Find where the given text appears and provide that cell's center as [x, y] coordinate. 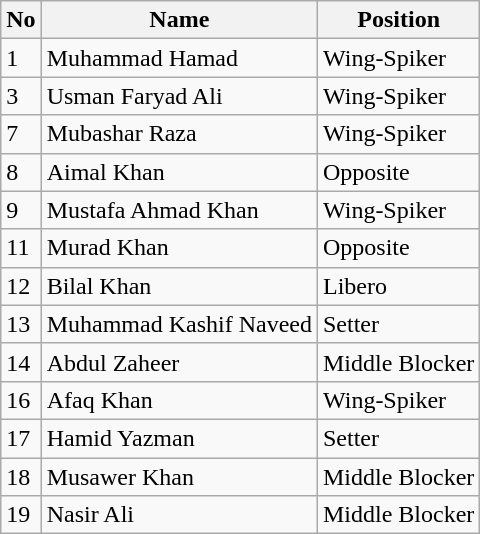
Aimal Khan [179, 172]
Position [398, 20]
Muhammad Kashif Naveed [179, 324]
1 [21, 58]
Name [179, 20]
8 [21, 172]
12 [21, 286]
Libero [398, 286]
Usman Faryad Ali [179, 96]
3 [21, 96]
18 [21, 477]
Mubashar Raza [179, 134]
16 [21, 400]
Afaq Khan [179, 400]
9 [21, 210]
Muhammad Hamad [179, 58]
Musawer Khan [179, 477]
13 [21, 324]
Nasir Ali [179, 515]
Abdul Zaheer [179, 362]
14 [21, 362]
7 [21, 134]
17 [21, 438]
Bilal Khan [179, 286]
Mustafa Ahmad Khan [179, 210]
No [21, 20]
19 [21, 515]
Hamid Yazman [179, 438]
11 [21, 248]
Murad Khan [179, 248]
